Output the [x, y] coordinate of the center of the cell containing the given text.  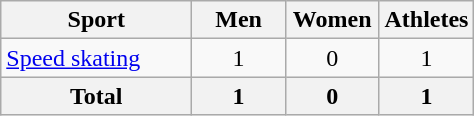
Speed skating [96, 58]
Sport [96, 20]
Athletes [426, 20]
Women [332, 20]
Total [96, 96]
Men [239, 20]
